Find where the given text appears and provide that cell's center as (X, Y) coordinate. 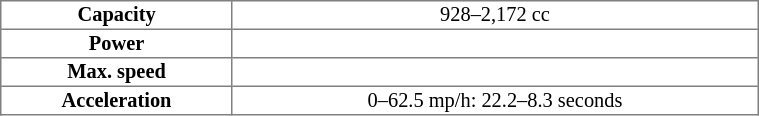
Acceleration (117, 100)
Max. speed (117, 72)
928–2,172 cc (494, 15)
Capacity (117, 15)
Power (117, 43)
0–62.5 mp/h: 22.2–8.3 seconds (494, 100)
